Locate the cell with the specified text and output its (X, Y) center coordinate. 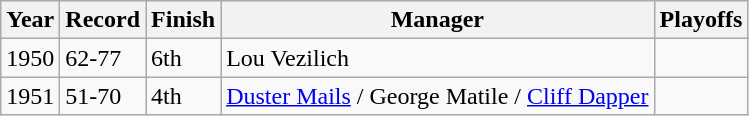
6th (184, 58)
4th (184, 96)
Playoffs (701, 20)
Year (30, 20)
Finish (184, 20)
Duster Mails / George Matile / Cliff Dapper (438, 96)
1951 (30, 96)
1950 (30, 58)
Lou Vezilich (438, 58)
62-77 (103, 58)
Record (103, 20)
51-70 (103, 96)
Manager (438, 20)
